Find where the given text appears and provide that cell's center as [x, y] coordinate. 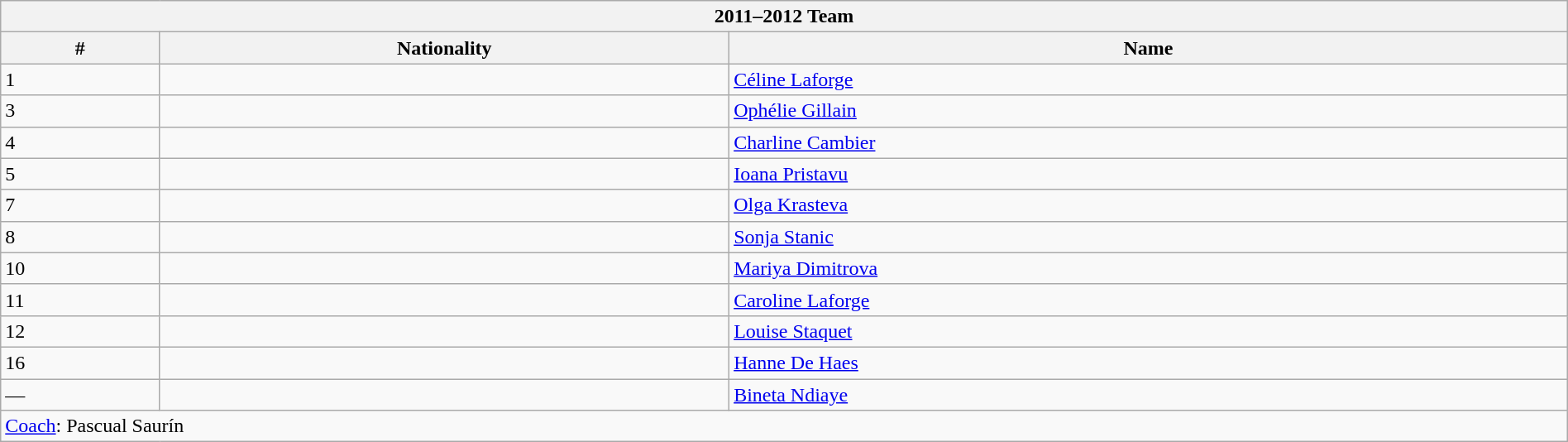
12 [80, 331]
7 [80, 205]
Olga Krasteva [1149, 205]
1 [80, 79]
Ioana Pristavu [1149, 174]
8 [80, 237]
3 [80, 111]
16 [80, 363]
Charline Cambier [1149, 142]
Mariya Dimitrova [1149, 268]
Name [1149, 48]
Louise Staquet [1149, 331]
Sonja Stanic [1149, 237]
5 [80, 174]
10 [80, 268]
Bineta Ndiaye [1149, 395]
2011–2012 Team [784, 17]
4 [80, 142]
Céline Laforge [1149, 79]
Coach: Pascual Saurín [784, 426]
— [80, 395]
Ophélie Gillain [1149, 111]
# [80, 48]
Hanne De Haes [1149, 363]
11 [80, 300]
Caroline Laforge [1149, 300]
Nationality [445, 48]
